From the cell containing the given text, extract its center point as [x, y] coordinate. 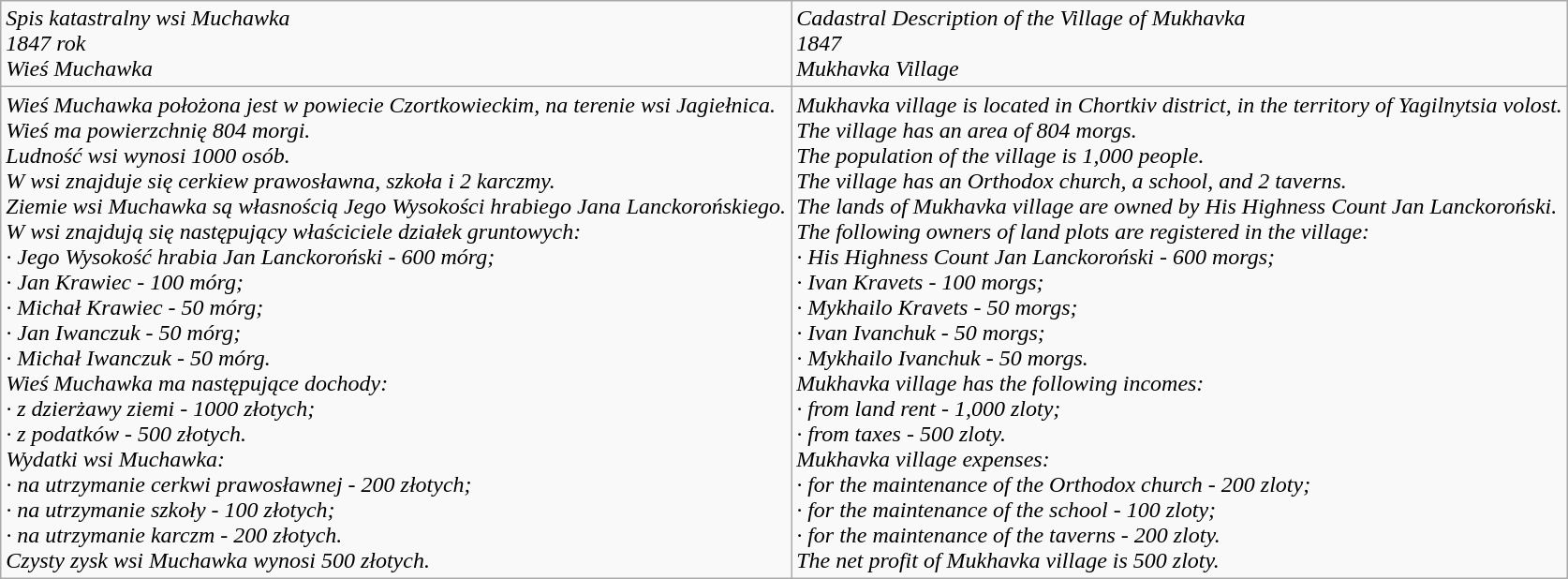
Cadastral Description of the Village of Mukhavka1847Mukhavka Village [1180, 44]
Spis katastralny wsi Muchawka1847 rokWieś Muchawka [396, 44]
